Find where the given text appears and provide that cell's center as (x, y) coordinate. 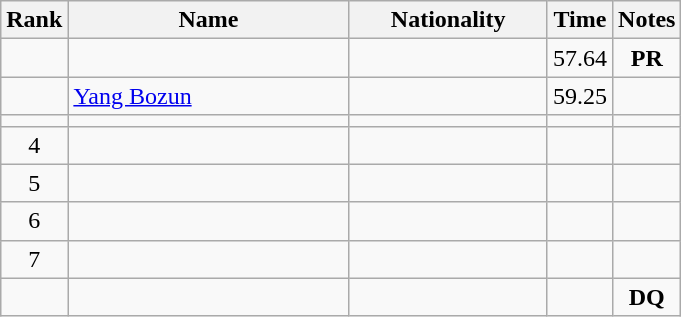
PR (647, 58)
5 (34, 183)
59.25 (580, 96)
DQ (647, 297)
Name (208, 20)
57.64 (580, 58)
7 (34, 259)
Yang Bozun (208, 96)
6 (34, 221)
Notes (647, 20)
Nationality (448, 20)
Time (580, 20)
4 (34, 145)
Rank (34, 20)
